Return the [x, y] coordinate for the center point of the cell that contains the specified text.  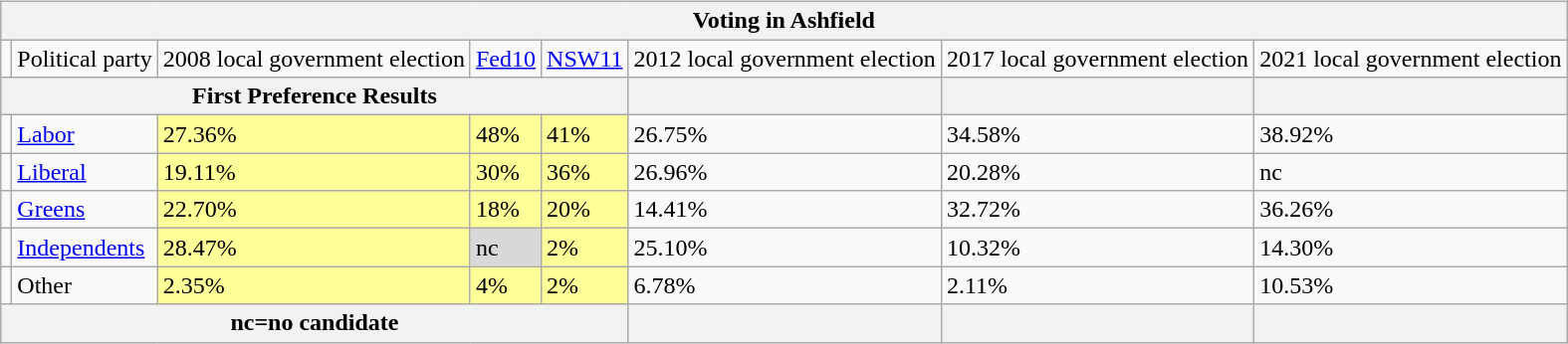
34.58% [1097, 134]
41% [585, 134]
Other [85, 285]
Greens [85, 210]
36% [585, 172]
32.72% [1097, 210]
Independents [85, 248]
Political party [85, 59]
Voting in Ashfield [784, 21]
22.70% [314, 210]
nc=no candidate [315, 323]
Liberal [85, 172]
NSW11 [585, 59]
20.28% [1097, 172]
38.92% [1411, 134]
10.53% [1411, 285]
36.26% [1411, 210]
14.30% [1411, 248]
6.78% [784, 285]
2012 local government election [784, 59]
First Preference Results [315, 96]
25.10% [784, 248]
2008 local government election [314, 59]
4% [506, 285]
27.36% [314, 134]
10.32% [1097, 248]
Labor [85, 134]
20% [585, 210]
2017 local government election [1097, 59]
28.47% [314, 248]
26.96% [784, 172]
2.35% [314, 285]
18% [506, 210]
14.41% [784, 210]
30% [506, 172]
19.11% [314, 172]
48% [506, 134]
2021 local government election [1411, 59]
2.11% [1097, 285]
26.75% [784, 134]
Fed10 [506, 59]
